Output the (X, Y) coordinate of the center of the cell containing the given text.  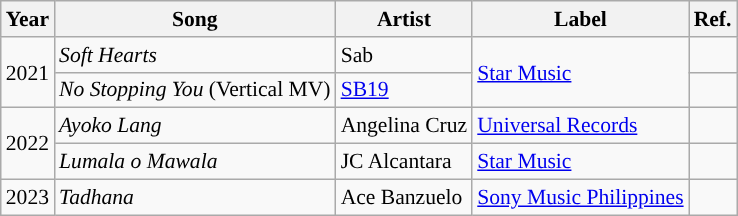
Artist (404, 19)
2023 (28, 197)
Ace Banzuelo (404, 197)
Sab (404, 55)
2022 (28, 144)
Label (580, 19)
Soft Hearts (195, 55)
2021 (28, 72)
Angelina Cruz (404, 126)
JC Alcantara (404, 162)
Ref. (713, 19)
Ayoko Lang (195, 126)
Song (195, 19)
Lumala o Mawala (195, 162)
SB19 (404, 90)
Sony Music Philippines (580, 197)
Tadhana (195, 197)
Year (28, 19)
No Stopping You (Vertical MV) (195, 90)
Universal Records (580, 126)
